Detect which cell encompasses the target text, then output its [X, Y] center coordinate. 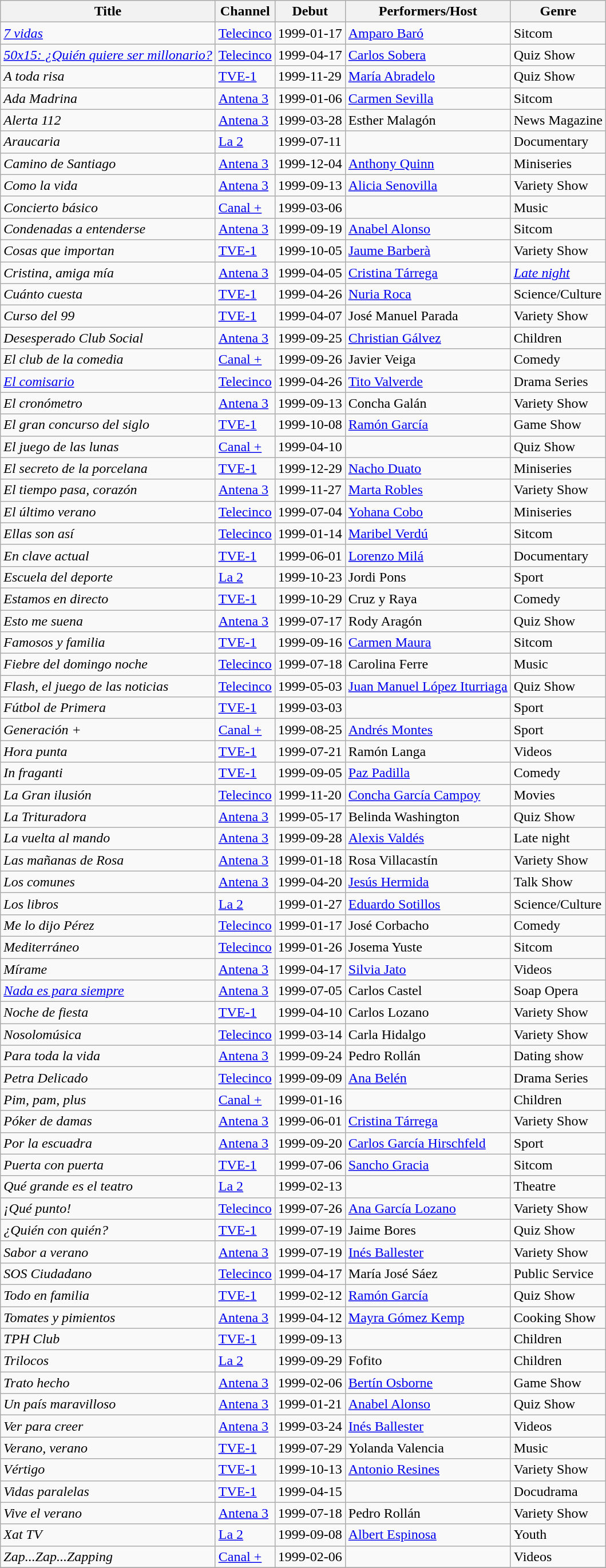
El club de la comedia [108, 360]
Cristina, amiga mía [108, 273]
Ellas son así [108, 534]
1999-07-06 [310, 1165]
Title [108, 11]
Camino de Santiago [108, 164]
Talk Show [558, 882]
Condenadas a entenderse [108, 229]
Albert Espinosa [428, 1535]
Performers/Host [428, 11]
Fútbol de Primera [108, 708]
1999-04-20 [310, 882]
Vértigo [108, 1470]
Jesús Hermida [428, 882]
1999-03-28 [310, 120]
1999-03-14 [310, 1034]
1999-02-12 [310, 1295]
Pim, pam, plus [108, 1100]
El juego de las lunas [108, 447]
Yolanda Valencia [428, 1448]
Carlos Sobera [428, 55]
1999-11-27 [310, 490]
Concha Galán [428, 403]
1999-05-03 [310, 686]
1999-10-13 [310, 1470]
Puerta con puerta [108, 1165]
Famosos y familia [108, 643]
María José Sáez [428, 1273]
A toda risa [108, 77]
Mediterráneo [108, 947]
Estamos en directo [108, 599]
Ver para creer [108, 1426]
1999-11-20 [310, 795]
1999-02-13 [310, 1187]
Esto me suena [108, 620]
Para toda la vida [108, 1056]
Como la vida [108, 185]
¡Qué punto! [108, 1208]
Qué grande es el teatro [108, 1187]
Me lo dijo Pérez [108, 925]
1999-09-09 [310, 1078]
Lorenzo Milá [428, 555]
Fiebre del domingo noche [108, 664]
Flash, el juego de las noticias [108, 686]
José Corbacho [428, 925]
Generación + [108, 730]
1999-09-08 [310, 1535]
1999-01-18 [310, 860]
Araucaria [108, 142]
El comisario [108, 381]
Concierto básico [108, 207]
Mayra Gómez Kemp [428, 1317]
Theatre [558, 1187]
Carla Hidalgo [428, 1034]
Ramón Langa [428, 751]
Zap...Zap...Zapping [108, 1557]
El tiempo pasa, corazón [108, 490]
1999-07-26 [310, 1208]
María Abradelo [428, 77]
Carlos Castel [428, 991]
SOS Ciudadano [108, 1273]
Cooking Show [558, 1317]
Juan Manuel López Iturriaga [428, 686]
Channel [245, 11]
1999-10-29 [310, 599]
Rody Aragón [428, 620]
1999-12-29 [310, 468]
Escuela del deporte [108, 577]
Los libros [108, 904]
1999-01-26 [310, 947]
Concha García Campoy [428, 795]
Carmen Maura [428, 643]
1999-09-19 [310, 229]
La Trituradora [108, 817]
Debut [310, 11]
Sancho Gracia [428, 1165]
Verano, verano [108, 1448]
¿Quién con quién? [108, 1230]
1999-09-25 [310, 338]
Cruz y Raya [428, 599]
Belinda Washington [428, 817]
Noche de fiesta [108, 1013]
El cronómetro [108, 403]
Petra Delicado [108, 1078]
50x15: ¿Quién quiere ser millonario? [108, 55]
1999-07-21 [310, 751]
Josema Yuste [428, 947]
Amparo Baró [428, 33]
Nosolomúsica [108, 1034]
Christian Gálvez [428, 338]
1999-03-24 [310, 1426]
1999-04-05 [310, 273]
Ada Madrina [108, 98]
1999-01-21 [310, 1404]
1999-03-06 [310, 207]
In fraganti [108, 773]
1999-01-14 [310, 534]
Cosas que importan [108, 250]
Esther Malagón [428, 120]
La vuelta al mando [108, 838]
Yohana Cobo [428, 512]
Carlos García Hirschfeld [428, 1143]
Desesperado Club Social [108, 338]
Rosa Villacastín [428, 860]
1999-04-07 [310, 316]
Nacho Duato [428, 468]
Andrés Montes [428, 730]
Carmen Sevilla [428, 98]
1999-07-05 [310, 991]
Todo en familia [108, 1295]
TPH Club [108, 1339]
Alerta 112 [108, 120]
1999-07-29 [310, 1448]
Tomates y pimientos [108, 1317]
Ana García Lozano [428, 1208]
1999-09-16 [310, 643]
1999-11-29 [310, 77]
1999-04-15 [310, 1491]
Eduardo Sotillos [428, 904]
Jaume Barberà [428, 250]
Cuánto cuesta [108, 295]
El último verano [108, 512]
1999-10-23 [310, 577]
Youth [558, 1535]
El gran concurso del siglo [108, 425]
1999-03-03 [310, 708]
Nada es para siempre [108, 991]
Javier Veiga [428, 360]
Los comunes [108, 882]
1999-01-06 [310, 98]
Trato hecho [108, 1383]
7 vidas [108, 33]
Mírame [108, 969]
Tito Valverde [428, 381]
1999-09-26 [310, 360]
1999-09-28 [310, 838]
Un país maravilloso [108, 1404]
Jordi Pons [428, 577]
1999-01-16 [310, 1100]
1999-09-20 [310, 1143]
Hora punta [108, 751]
Carolina Ferre [428, 664]
La Gran ilusión [108, 795]
Trilocos [108, 1361]
Genre [558, 11]
News Magazine [558, 120]
1999-08-25 [310, 730]
Docudrama [558, 1491]
José Manuel Parada [428, 316]
Curso del 99 [108, 316]
1999-12-04 [310, 164]
1999-09-29 [310, 1361]
Public Service [558, 1273]
Jaime Bores [428, 1230]
Dating show [558, 1056]
Movies [558, 795]
Antonio Resines [428, 1470]
Bertín Osborne [428, 1383]
Vidas paralelas [108, 1491]
Silvia Jato [428, 969]
1999-07-17 [310, 620]
Ana Belén [428, 1078]
1999-05-17 [310, 817]
1999-09-24 [310, 1056]
Sabor a verano [108, 1252]
Carlos Lozano [428, 1013]
1999-01-27 [310, 904]
1999-10-08 [310, 425]
Marta Robles [428, 490]
En clave actual [108, 555]
1999-09-05 [310, 773]
Vive el verano [108, 1513]
1999-07-11 [310, 142]
El secreto de la porcelana [108, 468]
Maribel Verdú [428, 534]
Alexis Valdés [428, 838]
Póker de damas [108, 1121]
Paz Padilla [428, 773]
Anthony Quinn [428, 164]
Alicia Senovilla [428, 185]
Fofito [428, 1361]
1999-07-04 [310, 512]
Por la escuadra [108, 1143]
1999-10-05 [310, 250]
Soap Opera [558, 991]
Xat TV [108, 1535]
Nuria Roca [428, 295]
Las mañanas de Rosa [108, 860]
1999-04-12 [310, 1317]
